Search for the cell housing the specified text and yield its [x, y] center coordinate. 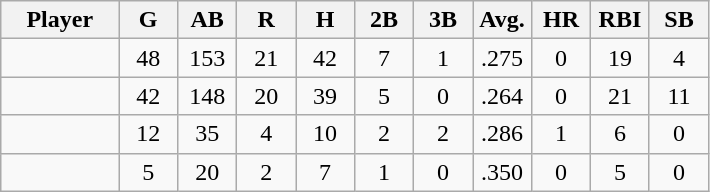
10 [326, 134]
39 [326, 96]
.264 [502, 96]
G [148, 20]
35 [208, 134]
11 [678, 96]
HR [560, 20]
19 [620, 58]
H [326, 20]
.286 [502, 134]
Avg. [502, 20]
3B [444, 20]
AB [208, 20]
.275 [502, 58]
6 [620, 134]
2B [384, 20]
RBI [620, 20]
48 [148, 58]
R [266, 20]
148 [208, 96]
SB [678, 20]
153 [208, 58]
Player [60, 20]
.350 [502, 172]
12 [148, 134]
